Provide the [X, Y] coordinate of the cell's center where the given text is located.  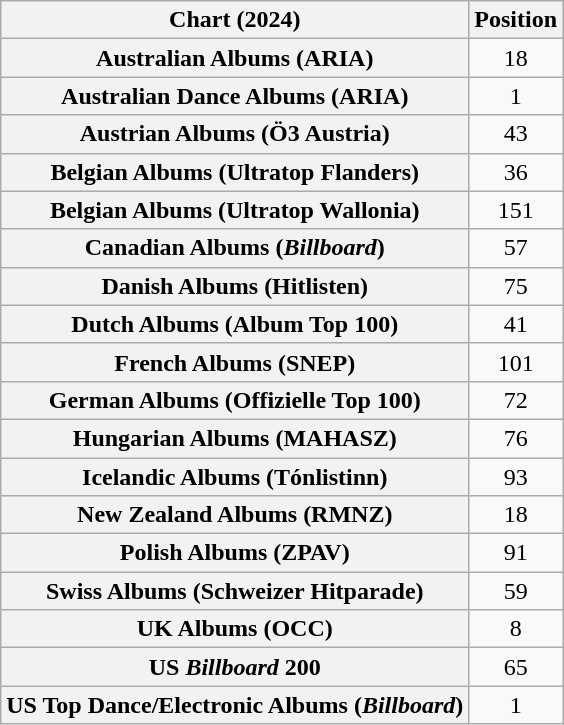
US Top Dance/Electronic Albums (Billboard) [235, 705]
Australian Dance Albums (ARIA) [235, 96]
Position [516, 20]
Austrian Albums (Ö3 Austria) [235, 134]
72 [516, 400]
Chart (2024) [235, 20]
59 [516, 591]
57 [516, 248]
75 [516, 286]
91 [516, 553]
German Albums (Offizielle Top 100) [235, 400]
Swiss Albums (Schweizer Hitparade) [235, 591]
93 [516, 477]
Canadian Albums (Billboard) [235, 248]
UK Albums (OCC) [235, 629]
65 [516, 667]
43 [516, 134]
Australian Albums (ARIA) [235, 58]
Danish Albums (Hitlisten) [235, 286]
Icelandic Albums (Tónlistinn) [235, 477]
101 [516, 362]
French Albums (SNEP) [235, 362]
Dutch Albums (Album Top 100) [235, 324]
41 [516, 324]
Belgian Albums (Ultratop Flanders) [235, 172]
Polish Albums (ZPAV) [235, 553]
New Zealand Albums (RMNZ) [235, 515]
Hungarian Albums (MAHASZ) [235, 438]
8 [516, 629]
36 [516, 172]
Belgian Albums (Ultratop Wallonia) [235, 210]
US Billboard 200 [235, 667]
76 [516, 438]
151 [516, 210]
